Scan for the cell matching the given text and deliver its [x, y] coordinate at center. 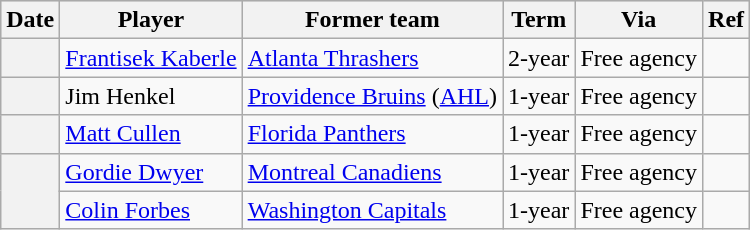
Ref [726, 20]
Frantisek Kaberle [151, 58]
Atlanta Thrashers [372, 58]
2-year [538, 58]
Montreal Canadiens [372, 172]
Term [538, 20]
Date [30, 20]
Washington Capitals [372, 210]
Former team [372, 20]
Player [151, 20]
Matt Cullen [151, 134]
Providence Bruins (AHL) [372, 96]
Gordie Dwyer [151, 172]
Colin Forbes [151, 210]
Florida Panthers [372, 134]
Via [639, 20]
Jim Henkel [151, 96]
